Output the [X, Y] coordinate of the center of the cell containing the given text.  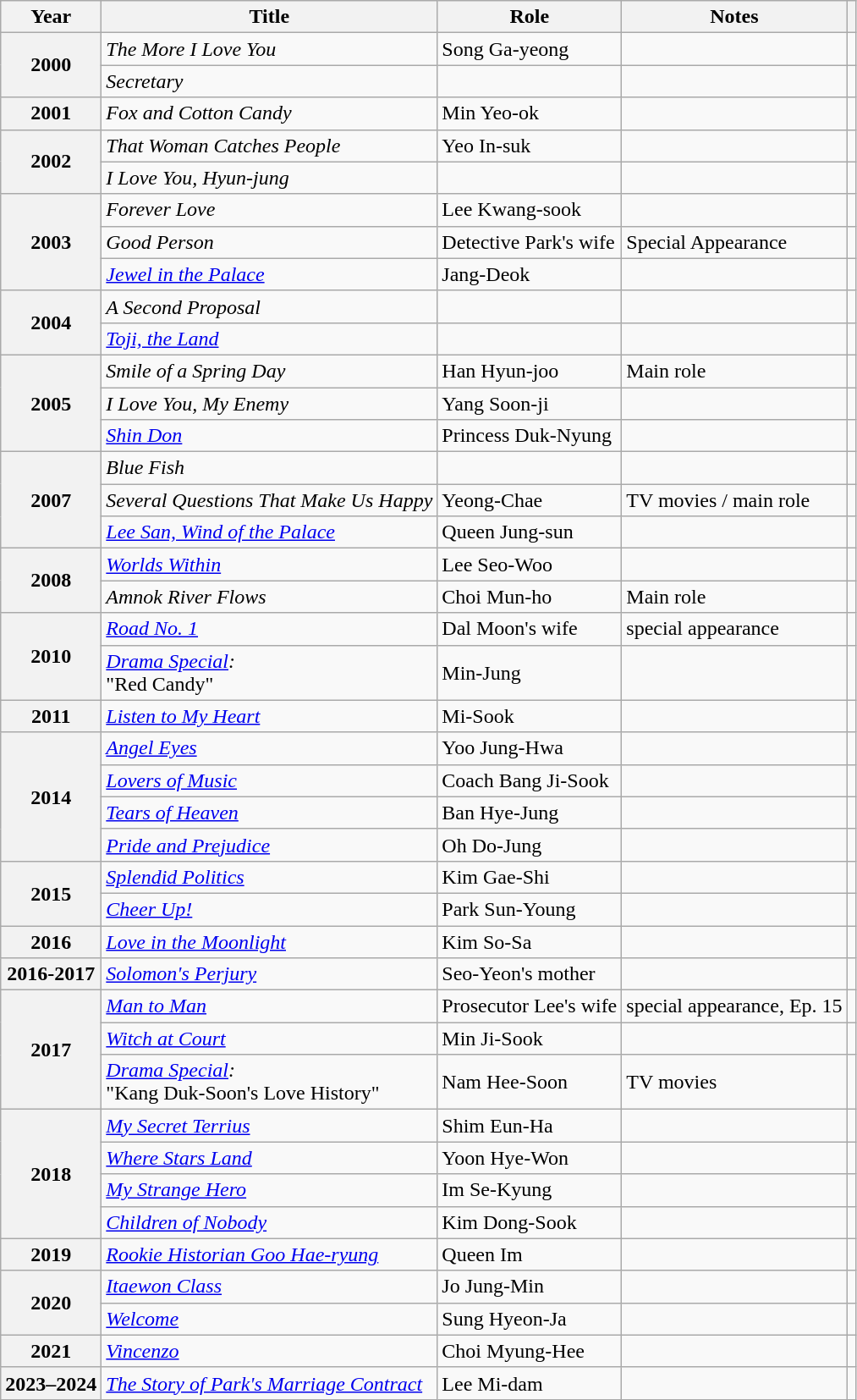
Drama Special:"Kang Duk-Soon's Love History" [269, 1082]
Yoon Hye-Won [530, 1158]
2017 [51, 1050]
Shim Eun-Ha [530, 1126]
Forever Love [269, 210]
A Second Proposal [269, 306]
Drama Special:"Red Candy" [269, 672]
2011 [51, 716]
2008 [51, 581]
Park Sun-Young [530, 909]
Jang-Deok [530, 274]
2021 [51, 1351]
special appearance [734, 629]
Yang Soon-ji [530, 404]
2016-2017 [51, 974]
2016 [51, 942]
TV movies [734, 1082]
Jo Jung-Min [530, 1287]
Several Questions That Make Us Happy [269, 500]
TV movies / main role [734, 500]
The More I Love You [269, 49]
Choi Mun-ho [530, 597]
2019 [51, 1254]
2014 [51, 796]
Tears of Heaven [269, 813]
2003 [51, 242]
Mi-Sook [530, 716]
2004 [51, 322]
Lovers of Music [269, 780]
My Secret Terrius [269, 1126]
Yeong-Chae [530, 500]
Nam Hee-Soon [530, 1082]
Song Ga-yeong [530, 49]
2002 [51, 162]
Kim Dong-Sook [530, 1222]
Seo-Yeon's mother [530, 974]
Lee Mi-dam [530, 1383]
Kim Gae-Shi [530, 877]
Angel Eyes [269, 748]
Secretary [269, 81]
Lee Seo-Woo [530, 565]
Love in the Moonlight [269, 942]
Oh Do-Jung [530, 845]
Ban Hye-Jung [530, 813]
Splendid Politics [269, 877]
Prosecutor Lee's wife [530, 1006]
Min-Jung [530, 672]
That Woman Catches People [269, 146]
Blue Fish [269, 468]
Special Appearance [734, 242]
2000 [51, 65]
Pride and Prejudice [269, 845]
Solomon's Perjury [269, 974]
I Love You, Hyun-jung [269, 178]
Queen Im [530, 1254]
Witch at Court [269, 1039]
Queen Jung-sun [530, 532]
2023–2024 [51, 1383]
Itaewon Class [269, 1287]
Coach Bang Ji-Sook [530, 780]
Lee Kwang-sook [530, 210]
2001 [51, 113]
Listen to My Heart [269, 716]
Good Person [269, 242]
Year [51, 17]
Cheer Up! [269, 909]
2020 [51, 1303]
Jewel in the Palace [269, 274]
Fox and Cotton Candy [269, 113]
Notes [734, 17]
Amnok River Flows [269, 597]
Man to Man [269, 1006]
Shin Don [269, 436]
Rookie Historian Goo Hae-ryung [269, 1254]
Min Ji-Sook [530, 1039]
Sung Hyeon-Ja [530, 1319]
Children of Nobody [269, 1222]
Im Se-Kyung [530, 1190]
Title [269, 17]
Dal Moon's wife [530, 629]
Role [530, 17]
Yeo In-suk [530, 146]
Yoo Jung-Hwa [530, 748]
The Story of Park's Marriage Contract [269, 1383]
Han Hyun-joo [530, 371]
2007 [51, 500]
Smile of a Spring Day [269, 371]
Road No. 1 [269, 629]
Min Yeo-ok [530, 113]
2005 [51, 403]
I Love You, My Enemy [269, 404]
2010 [51, 657]
Worlds Within [269, 565]
Detective Park's wife [530, 242]
2018 [51, 1174]
Choi Myung-Hee [530, 1351]
Where Stars Land [269, 1158]
Vincenzo [269, 1351]
special appearance, Ep. 15 [734, 1006]
2015 [51, 893]
Lee San, Wind of the Palace [269, 532]
Toji, the Land [269, 339]
Welcome [269, 1319]
Princess Duk-Nyung [530, 436]
Kim So-Sa [530, 942]
My Strange Hero [269, 1190]
